Identify which cell holds the provided text, then report its [x, y] central coordinate. 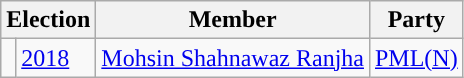
PML(N) [416, 58]
Mohsin Shahnawaz Ranjha [233, 58]
Election [48, 20]
2018 [56, 58]
Member [233, 20]
Party [416, 20]
